From the cell containing the given text, extract its center point as (x, y) coordinate. 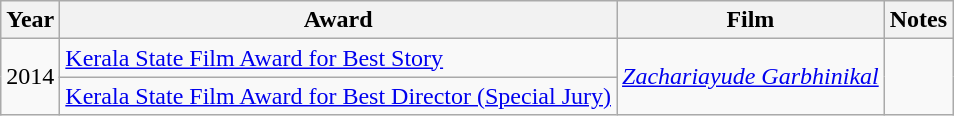
Award (338, 20)
Notes (918, 20)
Kerala State Film Award for Best Story (338, 58)
2014 (30, 77)
Year (30, 20)
Film (751, 20)
Kerala State Film Award for Best Director (Special Jury) (338, 96)
Zachariayude Garbhinikal (751, 77)
